For the text-containing cell, return its midpoint in [x, y] coordinate format. 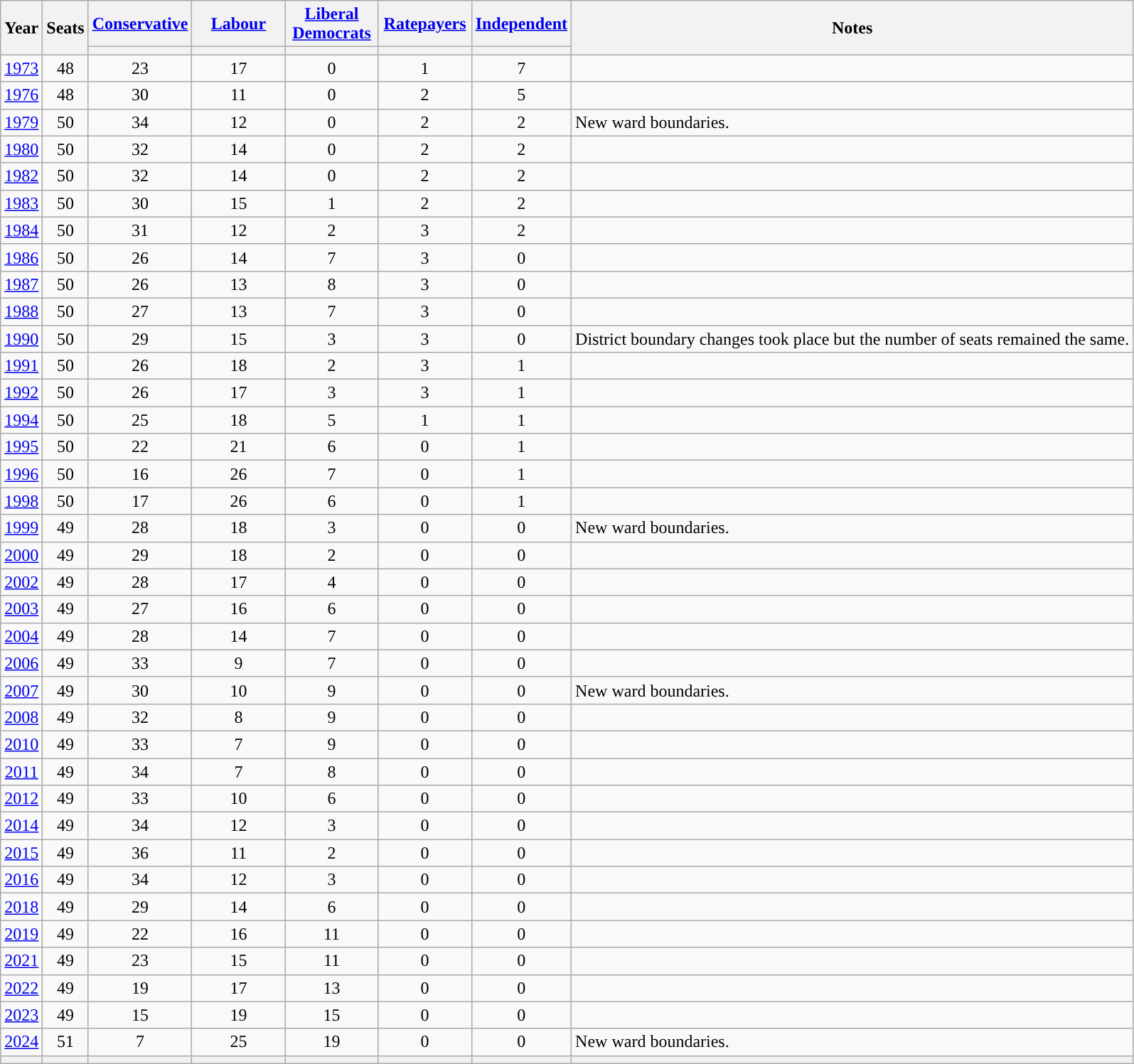
1995 [21, 447]
1996 [21, 474]
2014 [21, 826]
Conservative [140, 24]
2011 [21, 771]
Labour [239, 24]
2018 [21, 907]
1983 [21, 203]
2012 [21, 799]
2002 [21, 582]
1982 [21, 176]
2022 [21, 988]
1980 [21, 149]
1990 [21, 339]
1973 [21, 68]
Independent [521, 24]
1991 [21, 366]
1988 [21, 311]
2016 [21, 880]
1994 [21, 420]
Year [21, 28]
Liberal Democrats [331, 24]
36 [140, 853]
Seats [65, 28]
2023 [21, 1015]
2003 [21, 609]
2008 [21, 717]
Notes [852, 28]
1998 [21, 501]
2010 [21, 744]
District boundary changes took place but the number of seats remained the same. [852, 339]
2021 [21, 961]
1979 [21, 122]
2007 [21, 690]
21 [239, 447]
2024 [21, 1042]
1986 [21, 257]
4 [331, 582]
2019 [21, 934]
31 [140, 230]
1976 [21, 95]
1987 [21, 284]
1984 [21, 230]
2006 [21, 663]
Ratepayers [425, 24]
51 [65, 1042]
1992 [21, 393]
2000 [21, 555]
2015 [21, 853]
1999 [21, 528]
2004 [21, 636]
